Pinpoint the cell where the given text exists, returning its [X, Y] midpoint coordinate. 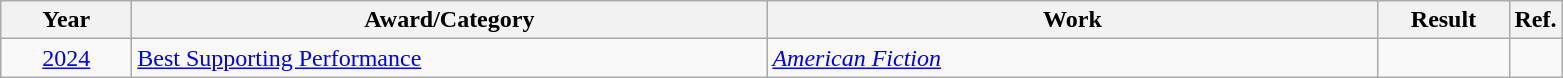
Ref. [1536, 20]
Year [66, 20]
Best Supporting Performance [450, 58]
Award/Category [450, 20]
Result [1444, 20]
2024 [66, 58]
American Fiction [1072, 58]
Work [1072, 20]
